Detect which cell encompasses the target text, then output its (x, y) center coordinate. 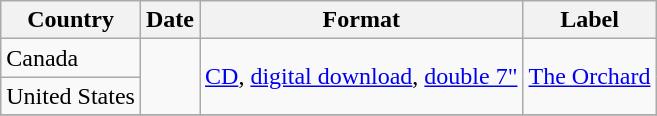
Date (170, 20)
Label (590, 20)
United States (71, 96)
Canada (71, 58)
Format (362, 20)
Country (71, 20)
CD, digital download, double 7" (362, 77)
The Orchard (590, 77)
